Locate the cell with the specified text and output its (x, y) center coordinate. 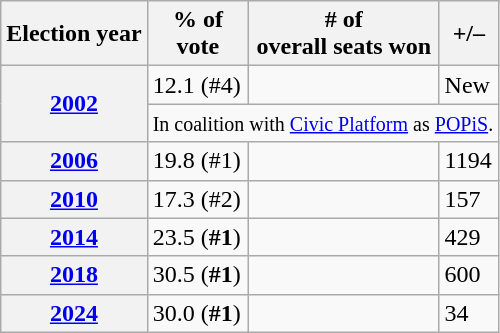
+/– (469, 34)
1194 (469, 161)
23.5 (#1) (198, 237)
600 (469, 275)
12.1 (#4) (198, 85)
2024 (74, 313)
2014 (74, 237)
2002 (74, 104)
30.5 (#1) (198, 275)
% ofvote (198, 34)
19.8 (#1) (198, 161)
2018 (74, 275)
429 (469, 237)
30.0 (#1) (198, 313)
# ofoverall seats won (344, 34)
2006 (74, 161)
New (469, 85)
2010 (74, 199)
157 (469, 199)
In coalition with Civic Platform as POPiS. (323, 123)
17.3 (#2) (198, 199)
34 (469, 313)
Election year (74, 34)
